Search for the cell housing the specified text and yield its [x, y] center coordinate. 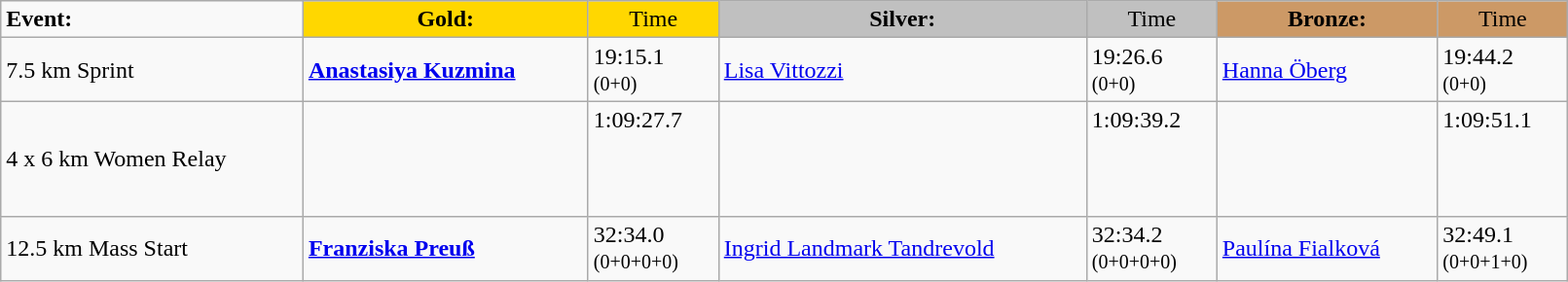
Franziska Preuß [446, 249]
32:34.2(0+0+0+0) [1151, 249]
1:09:39.2 [1151, 159]
1:09:51.1 [1503, 159]
Ingrid Landmark Tandrevold [902, 249]
19:44.2(0+0) [1503, 70]
7.5 km Sprint [152, 70]
12.5 km Mass Start [152, 249]
4 x 6 km Women Relay [152, 159]
32:34.0(0+0+0+0) [653, 249]
Gold: [446, 19]
19:15.1(0+0) [653, 70]
Lisa Vittozzi [902, 70]
32:49.1(0+0+1+0) [1503, 249]
Silver: [902, 19]
Event: [152, 19]
1:09:27.7 [653, 159]
Bronze: [1327, 19]
Anastasiya Kuzmina [446, 70]
Hanna Öberg [1327, 70]
Paulína Fialková [1327, 249]
19:26.6(0+0) [1151, 70]
